From the cell containing the given text, extract its center point as [x, y] coordinate. 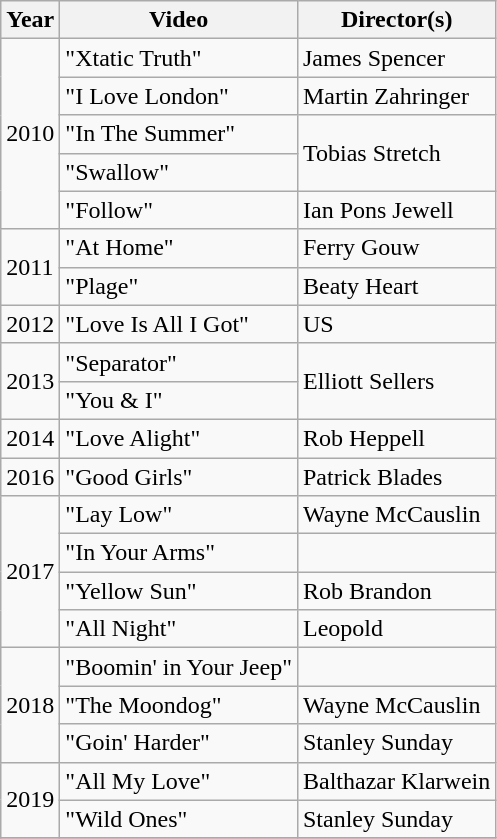
"Goin' Harder" [179, 743]
"Good Girls" [179, 477]
2016 [30, 477]
2019 [30, 800]
"Plage" [179, 286]
Tobias Stretch [396, 153]
"I Love London" [179, 96]
"Swallow" [179, 172]
"In The Summer" [179, 134]
"At Home" [179, 248]
Rob Heppell [396, 438]
2017 [30, 572]
"All Night" [179, 629]
"The Moondog" [179, 705]
"Love Alight" [179, 438]
Elliott Sellers [396, 381]
Ian Pons Jewell [396, 210]
"You & I" [179, 400]
James Spencer [396, 58]
2011 [30, 267]
US [396, 324]
"Boomin' in Your Jeep" [179, 667]
Balthazar Klarwein [396, 781]
Year [30, 20]
Director(s) [396, 20]
"Follow" [179, 210]
2013 [30, 381]
"Xtatic Truth" [179, 58]
Video [179, 20]
"Wild Ones" [179, 819]
Leopold [396, 629]
2018 [30, 705]
"Love Is All I Got" [179, 324]
2012 [30, 324]
Patrick Blades [396, 477]
2010 [30, 134]
"All My Love" [179, 781]
"Separator" [179, 362]
Ferry Gouw [396, 248]
"In Your Arms" [179, 553]
2014 [30, 438]
Martin Zahringer [396, 96]
"Lay Low" [179, 515]
"Yellow Sun" [179, 591]
Rob Brandon [396, 591]
Beaty Heart [396, 286]
